Search for the cell housing the specified text and yield its [X, Y] center coordinate. 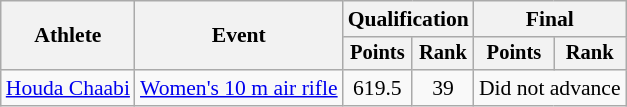
Athlete [68, 36]
Houda Chaabi [68, 88]
Final [550, 19]
39 [443, 88]
Did not advance [550, 88]
619.5 [378, 88]
Qualification [408, 19]
Event [239, 36]
Women's 10 m air rifle [239, 88]
